Output the [x, y] coordinate of the center of the cell containing the given text.  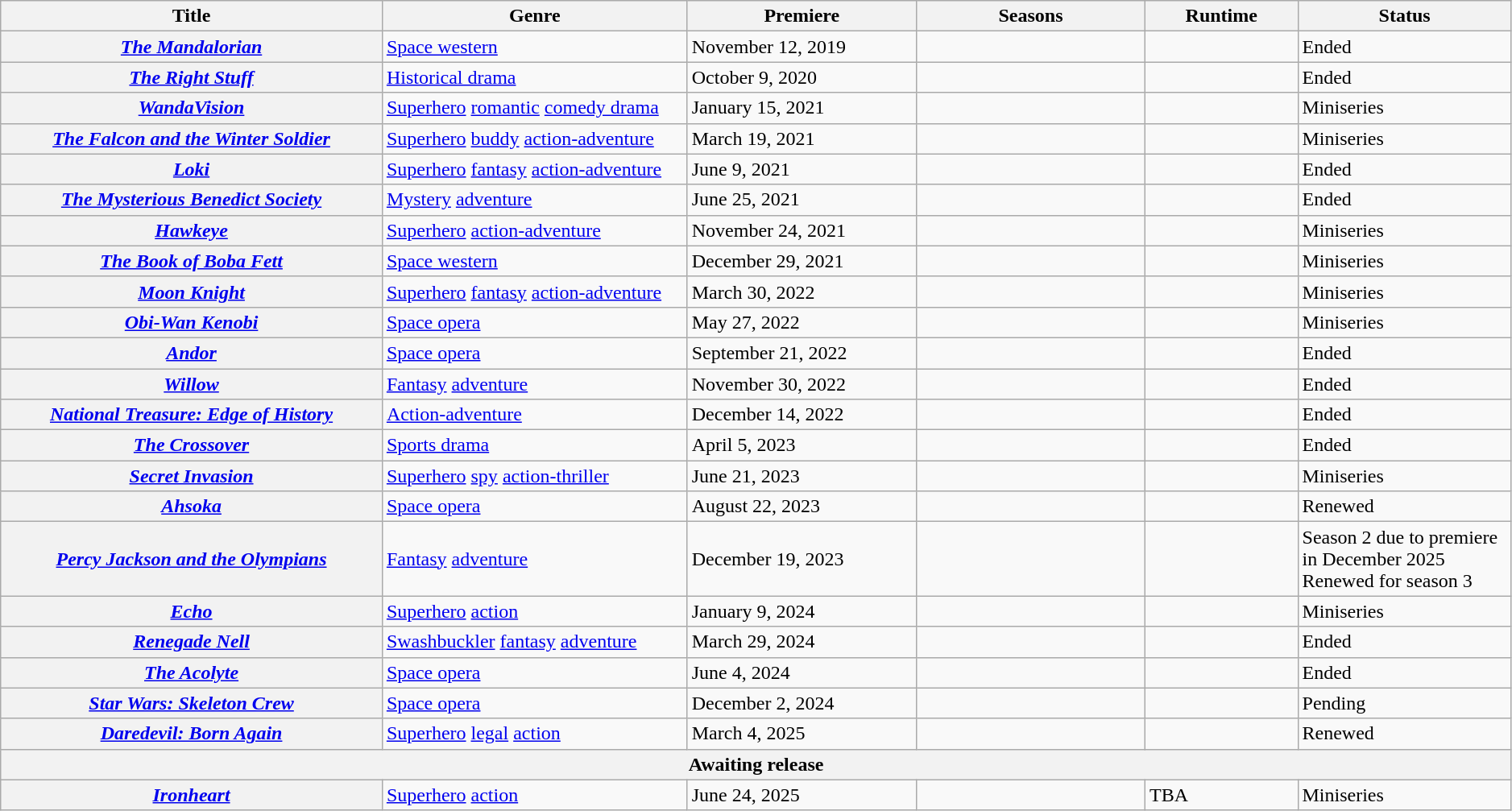
Superhero action-adventure [535, 230]
The Acolyte [192, 672]
September 21, 2022 [802, 353]
December 2, 2024 [802, 703]
December 29, 2021 [802, 261]
Season 2 due to premiere in December 2025Renewed for season 3 [1405, 559]
Genre [535, 16]
June 24, 2025 [802, 795]
October 9, 2020 [802, 77]
Ahsoka [192, 507]
Historical drama [535, 77]
Star Wars: Skeleton Crew [192, 703]
April 5, 2023 [802, 445]
Andor [192, 353]
Hawkeye [192, 230]
WandaVision [192, 108]
January 9, 2024 [802, 611]
August 22, 2023 [802, 507]
Title [192, 16]
June 4, 2024 [802, 672]
Superhero spy action-thriller [535, 476]
The Mandalorian [192, 47]
National Treasure: Edge of History [192, 415]
The Crossover [192, 445]
Superhero romantic comedy drama [535, 108]
March 19, 2021 [802, 139]
The Book of Boba Fett [192, 261]
December 19, 2023 [802, 559]
December 14, 2022 [802, 415]
Pending [1405, 703]
November 12, 2019 [802, 47]
Secret Invasion [192, 476]
Daredevil: Born Again [192, 734]
Swashbuckler fantasy adventure [535, 642]
June 9, 2021 [802, 169]
Action-adventure [535, 415]
Sports drama [535, 445]
January 15, 2021 [802, 108]
Awaiting release [756, 764]
March 30, 2022 [802, 292]
November 30, 2022 [802, 384]
March 4, 2025 [802, 734]
November 24, 2021 [802, 230]
Loki [192, 169]
Moon Knight [192, 292]
Willow [192, 384]
Superhero legal action [535, 734]
June 25, 2021 [802, 200]
May 27, 2022 [802, 322]
Renegade Nell [192, 642]
Premiere [802, 16]
June 21, 2023 [802, 476]
Superhero buddy action-adventure [535, 139]
The Mysterious Benedict Society [192, 200]
Runtime [1221, 16]
Echo [192, 611]
Percy Jackson and the Olympians [192, 559]
Status [1405, 16]
Mystery adventure [535, 200]
Ironheart [192, 795]
TBA [1221, 795]
March 29, 2024 [802, 642]
The Right Stuff [192, 77]
Obi-Wan Kenobi [192, 322]
The Falcon and the Winter Soldier [192, 139]
Seasons [1030, 16]
